Capture the cell that displays the provided text and extract its [X, Y] central coordinate. 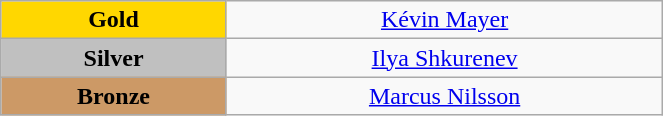
Bronze [114, 96]
Marcus Nilsson [444, 96]
Silver [114, 58]
Kévin Mayer [444, 20]
Ilya Shkurenev [444, 58]
Gold [114, 20]
